Search for the cell housing the specified text and yield its (x, y) center coordinate. 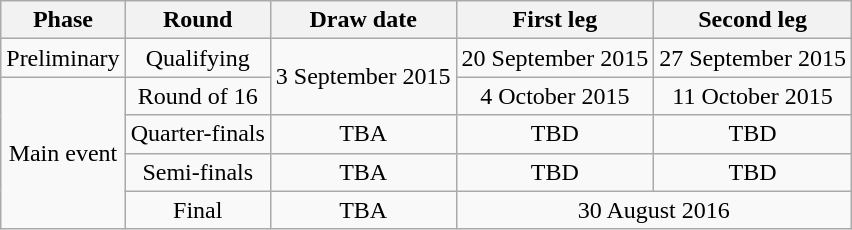
Phase (63, 20)
Quarter-finals (198, 134)
11 October 2015 (753, 96)
Round of 16 (198, 96)
20 September 2015 (555, 58)
First leg (555, 20)
Preliminary (63, 58)
Draw date (363, 20)
Qualifying (198, 58)
4 October 2015 (555, 96)
3 September 2015 (363, 77)
Final (198, 210)
Semi-finals (198, 172)
30 August 2016 (654, 210)
Second leg (753, 20)
Round (198, 20)
Main event (63, 153)
27 September 2015 (753, 58)
